Return the (x, y) coordinate for the center point of the cell that contains the specified text.  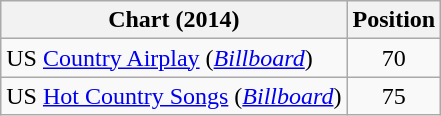
Chart (2014) (174, 20)
70 (394, 58)
US Country Airplay (Billboard) (174, 58)
US Hot Country Songs (Billboard) (174, 96)
75 (394, 96)
Position (394, 20)
